From the cell containing the given text, extract its center point as (X, Y) coordinate. 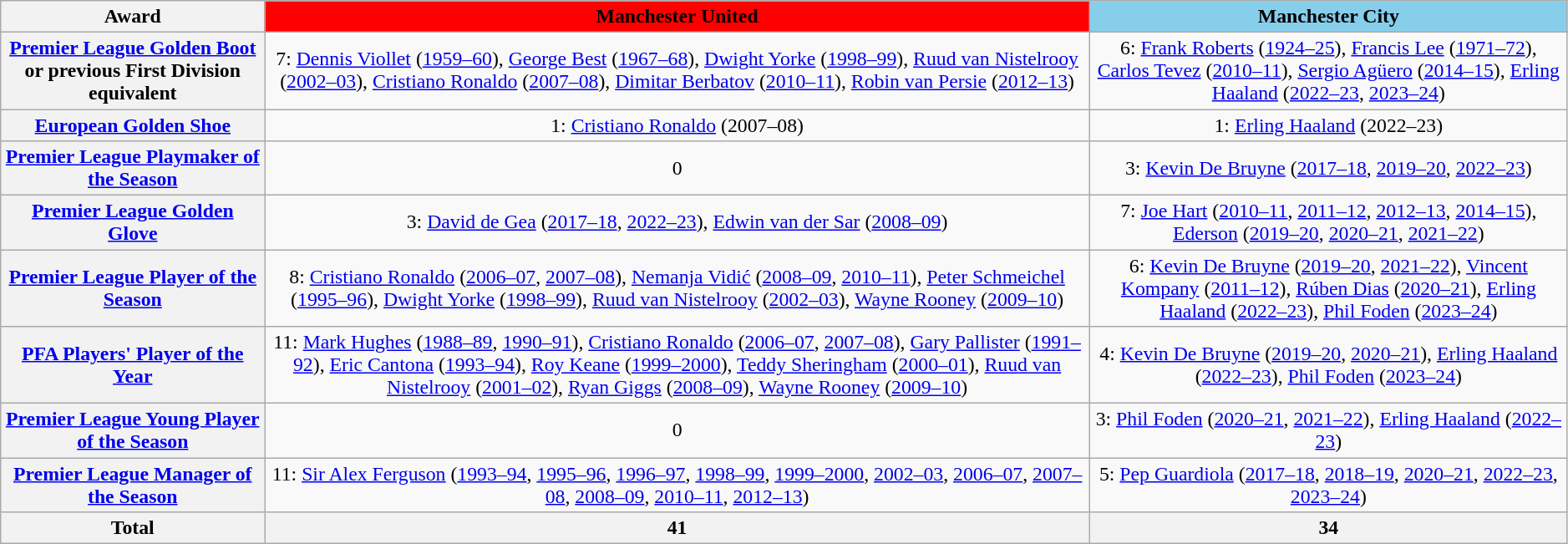
Award (133, 17)
Manchester City (1328, 17)
7: Joe Hart (2010–11, 2011–12, 2012–13, 2014–15), Ederson (2019–20, 2020–21, 2021–22) (1328, 222)
11: Sir Alex Ferguson (1993–94, 1995–96, 1996–97, 1998–99, 1999–2000, 2002–03, 2006–07, 2007–08, 2008–09, 2010–11, 2012–13) (677, 485)
Premier League Golden Boot or previous First Division equivalent (133, 71)
6: Frank Roberts (1924–25), Francis Lee (1971–72), Carlos Tevez (2010–11), Sergio Agüero (2014–15), Erling Haaland (2022–23, 2023–24) (1328, 71)
Premier League Young Player of the Season (133, 430)
Premier League Player of the Season (133, 287)
3: Phil Foden (2020–21, 2021–22), Erling Haaland (2022–23) (1328, 430)
34 (1328, 527)
4: Kevin De Bruyne (2019–20, 2020–21), Erling Haaland (2022–23), Phil Foden (2023–24) (1328, 364)
European Golden Shoe (133, 125)
Premier League Playmaker of the Season (133, 167)
Premier League Golden Glove (133, 222)
Premier League Manager of the Season (133, 485)
5: Pep Guardiola (2017–18, 2018–19, 2020–21, 2022–23, 2023–24) (1328, 485)
3: Kevin De Bruyne (2017–18, 2019–20, 2022–23) (1328, 167)
Total (133, 527)
1: Cristiano Ronaldo (2007–08) (677, 125)
1: Erling Haaland (2022–23) (1328, 125)
3: David de Gea (2017–18, 2022–23), Edwin van der Sar (2008–09) (677, 222)
Manchester United (677, 17)
41 (677, 527)
PFA Players' Player of the Year (133, 364)
6: Kevin De Bruyne (2019–20, 2021–22), Vincent Kompany (2011–12), Rúben Dias (2020–21), Erling Haaland (2022–23), Phil Foden (2023–24) (1328, 287)
